Return the (x, y) coordinate for the center point of the cell that contains the specified text.  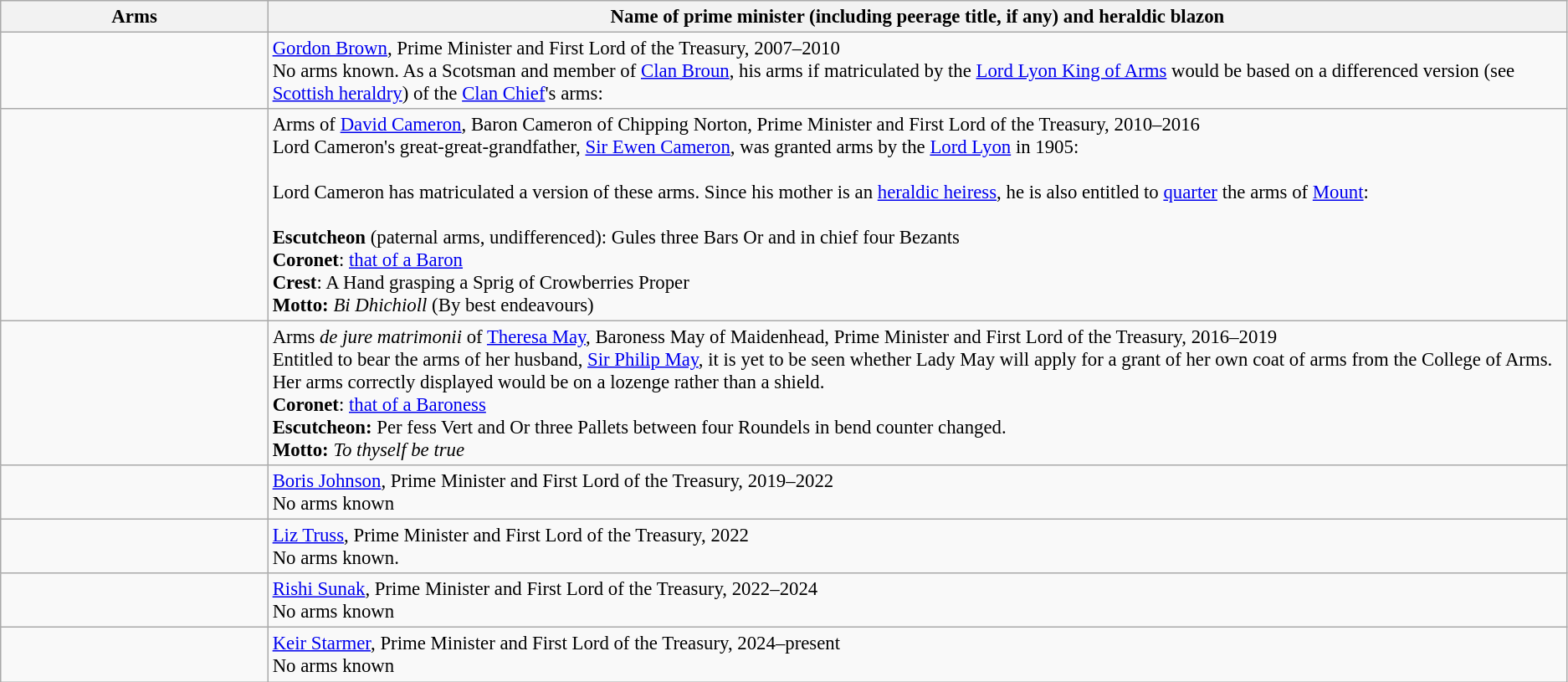
Keir Starmer, Prime Minister and First Lord of the Treasury, 2024–presentNo arms known (917, 654)
Rishi Sunak, Prime Minister and First Lord of the Treasury, 2022–2024No arms known (917, 601)
Name of prime minister (including peerage title, if any) and heraldic blazon (917, 17)
Boris Johnson, Prime Minister and First Lord of the Treasury, 2019–2022No arms known (917, 492)
Liz Truss, Prime Minister and First Lord of the Treasury, 2022No arms known. (917, 547)
Arms (135, 17)
